Output the [x, y] coordinate of the center of the cell containing the given text.  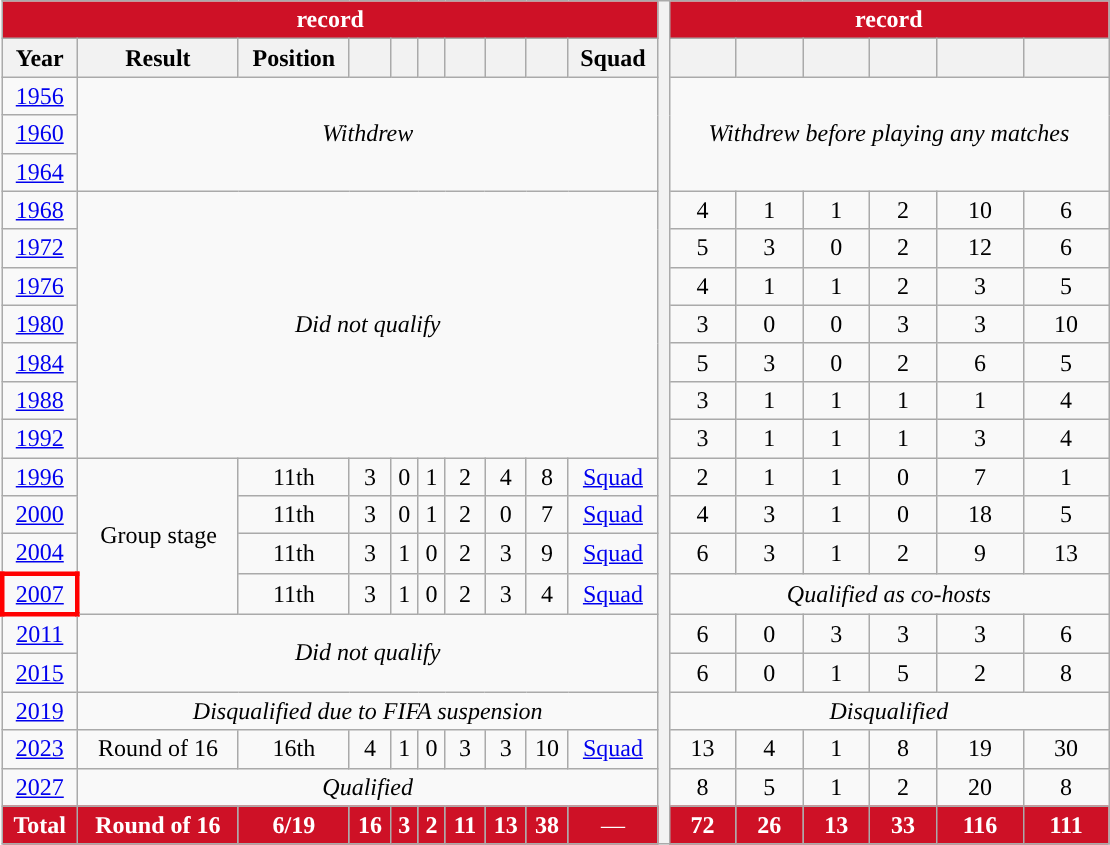
Position [294, 58]
2007 [40, 594]
Result [158, 58]
Group stage [158, 536]
1968 [40, 210]
Disqualified due to FIFA suspension [368, 711]
Withdrew before playing any matches [888, 134]
Total [40, 825]
Year [40, 58]
1988 [40, 400]
2000 [40, 515]
38 [546, 825]
72 [702, 825]
2011 [40, 634]
18 [980, 515]
Withdrew [368, 134]
Qualified [368, 787]
1976 [40, 286]
2019 [40, 711]
2015 [40, 673]
1980 [40, 324]
30 [1066, 749]
1972 [40, 248]
1956 [40, 96]
111 [1066, 825]
2027 [40, 787]
16 [370, 825]
2023 [40, 749]
19 [980, 749]
1984 [40, 362]
16th [294, 749]
1960 [40, 134]
116 [980, 825]
— [613, 825]
6/19 [294, 825]
1964 [40, 172]
2004 [40, 554]
11 [465, 825]
Disqualified [888, 711]
20 [980, 787]
12 [980, 248]
1996 [40, 477]
26 [770, 825]
33 [904, 825]
Qualified as co-hosts [888, 594]
1992 [40, 438]
